Detect which cell encompasses the target text, then output its (X, Y) center coordinate. 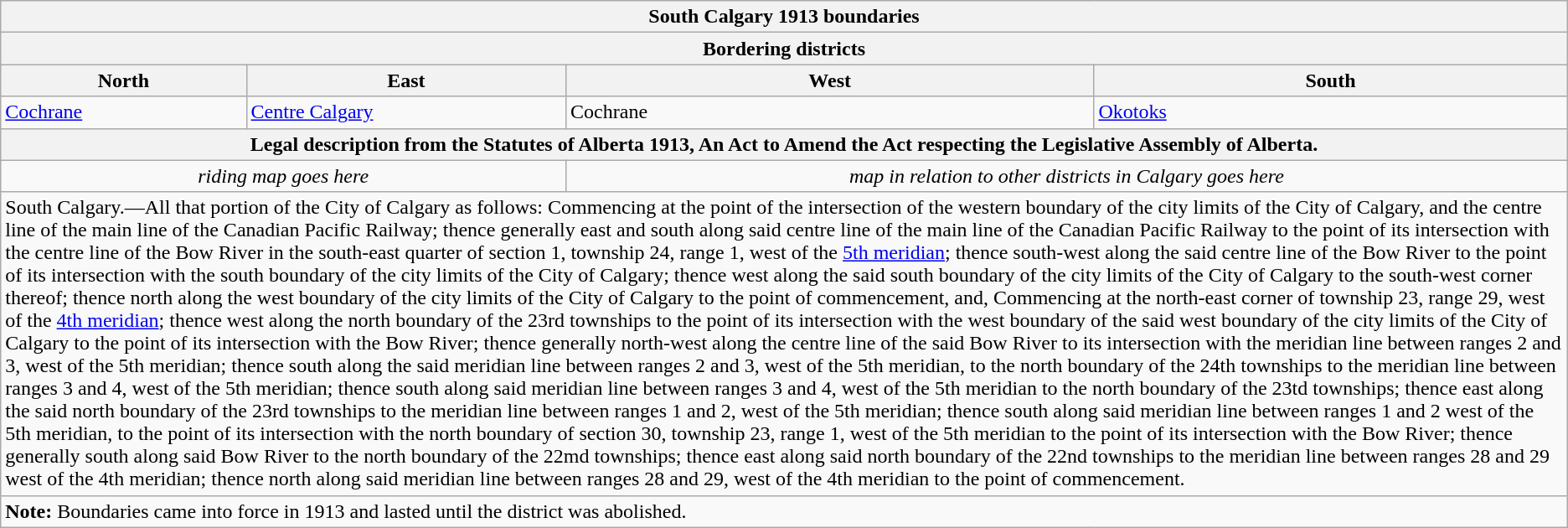
Bordering districts (784, 49)
Okotoks (1330, 112)
Centre Calgary (405, 112)
Note: Boundaries came into force in 1913 and lasted until the district was abolished. (784, 511)
map in relation to other districts in Calgary goes here (1067, 176)
riding map goes here (283, 176)
East (405, 80)
Legal description from the Statutes of Alberta 1913, An Act to Amend the Act respecting the Legislative Assembly of Alberta. (784, 144)
West (830, 80)
South (1330, 80)
North (124, 80)
South Calgary 1913 boundaries (784, 17)
